Return the (X, Y) coordinate for the center point of the cell that contains the specified text.  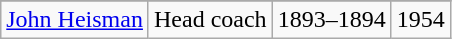
Head coach (210, 20)
John Heisman (75, 20)
1893–1894 (332, 20)
1954 (420, 20)
